Extract the [X, Y] coordinate from the center of the cell holding the provided text.  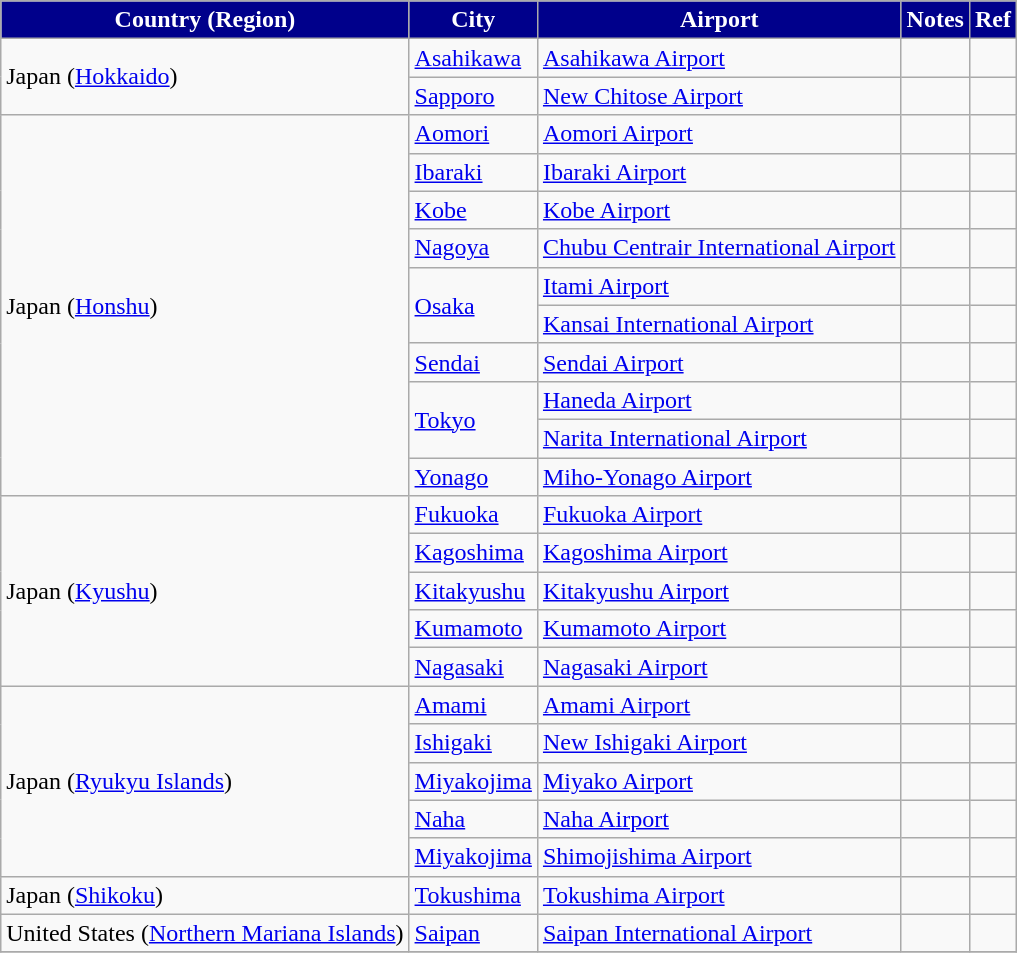
Saipan [473, 933]
Yonago [473, 477]
Tokyo [473, 419]
Sapporo [473, 96]
Amami Airport [719, 705]
United States (Northern Mariana Islands) [205, 933]
Asahikawa [473, 58]
New Ishigaki Airport [719, 743]
Naha [473, 819]
Japan (Shikoku) [205, 895]
Kansai International Airport [719, 324]
Tokushima [473, 895]
Japan (Hokkaido) [205, 77]
New Chitose Airport [719, 96]
Kagoshima Airport [719, 553]
Country (Region) [205, 20]
Miyako Airport [719, 781]
Ref [992, 20]
Notes [935, 20]
Nagasaki [473, 667]
Kitakyushu [473, 591]
Nagasaki Airport [719, 667]
Tokushima Airport [719, 895]
Miho-Yonago Airport [719, 477]
Nagoya [473, 248]
Japan (Kyushu) [205, 591]
Kobe [473, 210]
Kitakyushu Airport [719, 591]
Itami Airport [719, 286]
Fukuoka [473, 515]
Ibaraki [473, 172]
Chubu Centrair International Airport [719, 248]
Ishigaki [473, 743]
Fukuoka Airport [719, 515]
Japan (Honshu) [205, 306]
Kumamoto Airport [719, 629]
Aomori Airport [719, 134]
Airport [719, 20]
Narita International Airport [719, 438]
Kagoshima [473, 553]
Amami [473, 705]
Sendai [473, 362]
Ibaraki Airport [719, 172]
Kobe Airport [719, 210]
Kumamoto [473, 629]
Saipan International Airport [719, 933]
Sendai Airport [719, 362]
City [473, 20]
Haneda Airport [719, 400]
Shimojishima Airport [719, 857]
Aomori [473, 134]
Naha Airport [719, 819]
Asahikawa Airport [719, 58]
Osaka [473, 305]
Japan (Ryukyu Islands) [205, 781]
